Search for the cell housing the specified text and yield its (x, y) center coordinate. 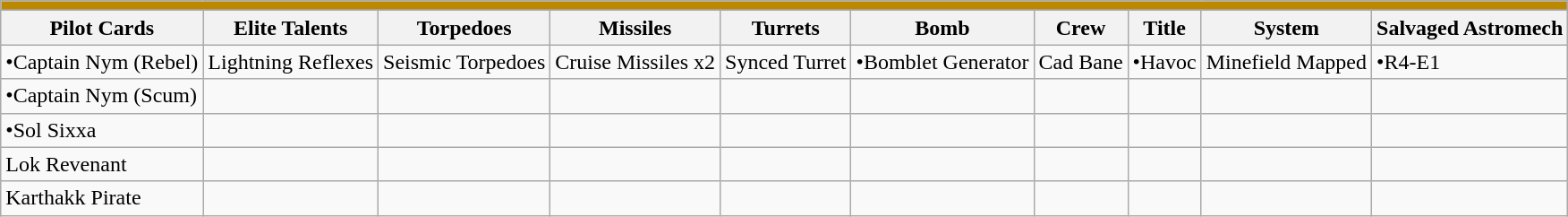
Cruise Missiles x2 (635, 62)
Missiles (635, 28)
•Captain Nym (Scum) (102, 96)
Turrets (786, 28)
Seismic Torpedoes (464, 62)
Minefield Mapped (1286, 62)
•Sol Sixxa (102, 130)
Title (1164, 28)
Lightning Reflexes (291, 62)
Elite Talents (291, 28)
•Captain Nym (Rebel) (102, 62)
System (1286, 28)
Synced Turret (786, 62)
Crew (1081, 28)
Bomb (942, 28)
Cad Bane (1081, 62)
•R4-E1 (1470, 62)
•Havoc (1164, 62)
Karthakk Pirate (102, 198)
Pilot Cards (102, 28)
Torpedoes (464, 28)
•Bomblet Generator (942, 62)
Lok Revenant (102, 164)
Salvaged Astromech (1470, 28)
